Extract the (x, y) coordinate from the center of the cell holding the provided text.  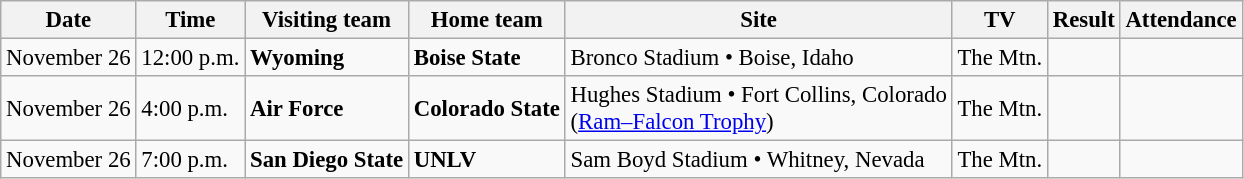
Sam Boyd Stadium • Whitney, Nevada (758, 160)
Wyoming (327, 58)
Result (1084, 20)
4:00 p.m. (190, 108)
Home team (486, 20)
Date (68, 20)
Visiting team (327, 20)
Attendance (1181, 20)
12:00 p.m. (190, 58)
7:00 p.m. (190, 160)
Site (758, 20)
Air Force (327, 108)
Time (190, 20)
Bronco Stadium • Boise, Idaho (758, 58)
UNLV (486, 160)
TV (1000, 20)
San Diego State (327, 160)
Boise State (486, 58)
Hughes Stadium • Fort Collins, Colorado(Ram–Falcon Trophy) (758, 108)
Colorado State (486, 108)
